Return (X, Y) of the center of cell containing provided text 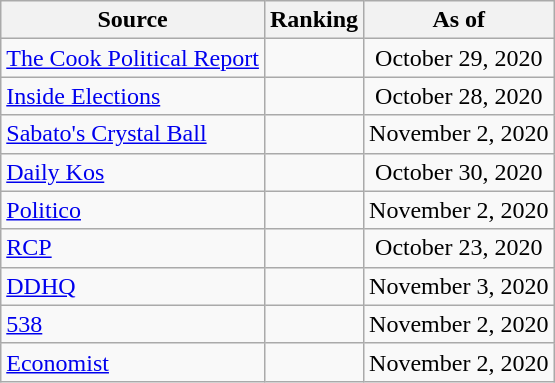
The Cook Political Report (133, 58)
Source (133, 20)
October 23, 2020 (459, 248)
October 28, 2020 (459, 96)
DDHQ (133, 286)
Daily Kos (133, 172)
November 3, 2020 (459, 286)
Inside Elections (133, 96)
October 30, 2020 (459, 172)
Politico (133, 210)
Ranking (314, 20)
Economist (133, 362)
RCP (133, 248)
October 29, 2020 (459, 58)
Sabato's Crystal Ball (133, 134)
538 (133, 324)
As of (459, 20)
